Pinpoint the cell where the given text exists, returning its (x, y) midpoint coordinate. 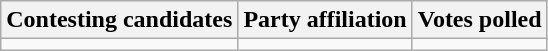
Votes polled (480, 20)
Party affiliation (325, 20)
Contesting candidates (120, 20)
